For the text-containing cell, return its midpoint in [x, y] coordinate format. 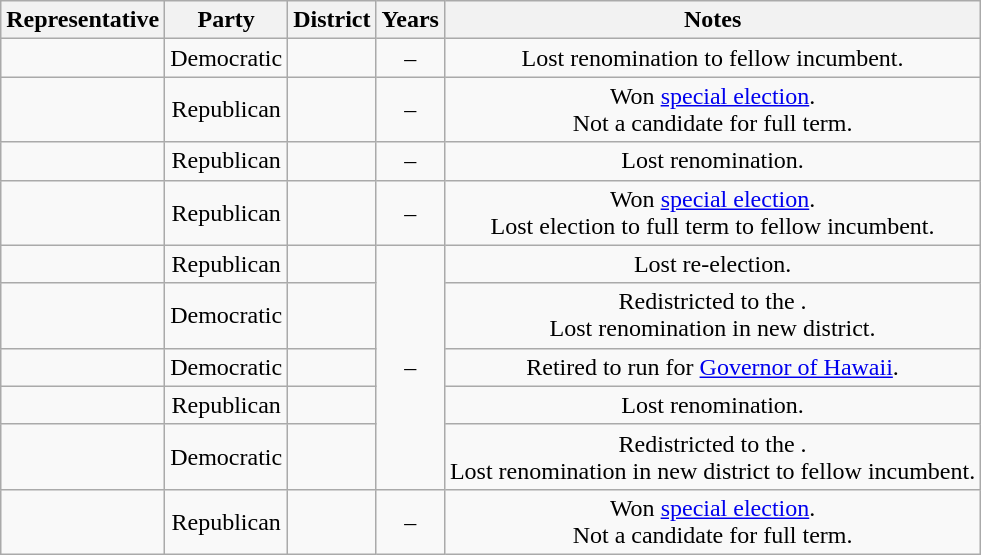
Lost renomination to fellow incumbent. [712, 58]
Redistricted to the .Lost renomination in new district. [712, 316]
Representative [83, 20]
Party [226, 20]
Notes [712, 20]
Retired to run for Governor of Hawaii. [712, 367]
District [332, 20]
Lost re-election. [712, 264]
Years [410, 20]
Redistricted to the .Lost renomination in new district to fellow incumbent. [712, 456]
Won special election.Lost election to full term to fellow incumbent. [712, 212]
